From the cell containing the given text, extract its center point as (x, y) coordinate. 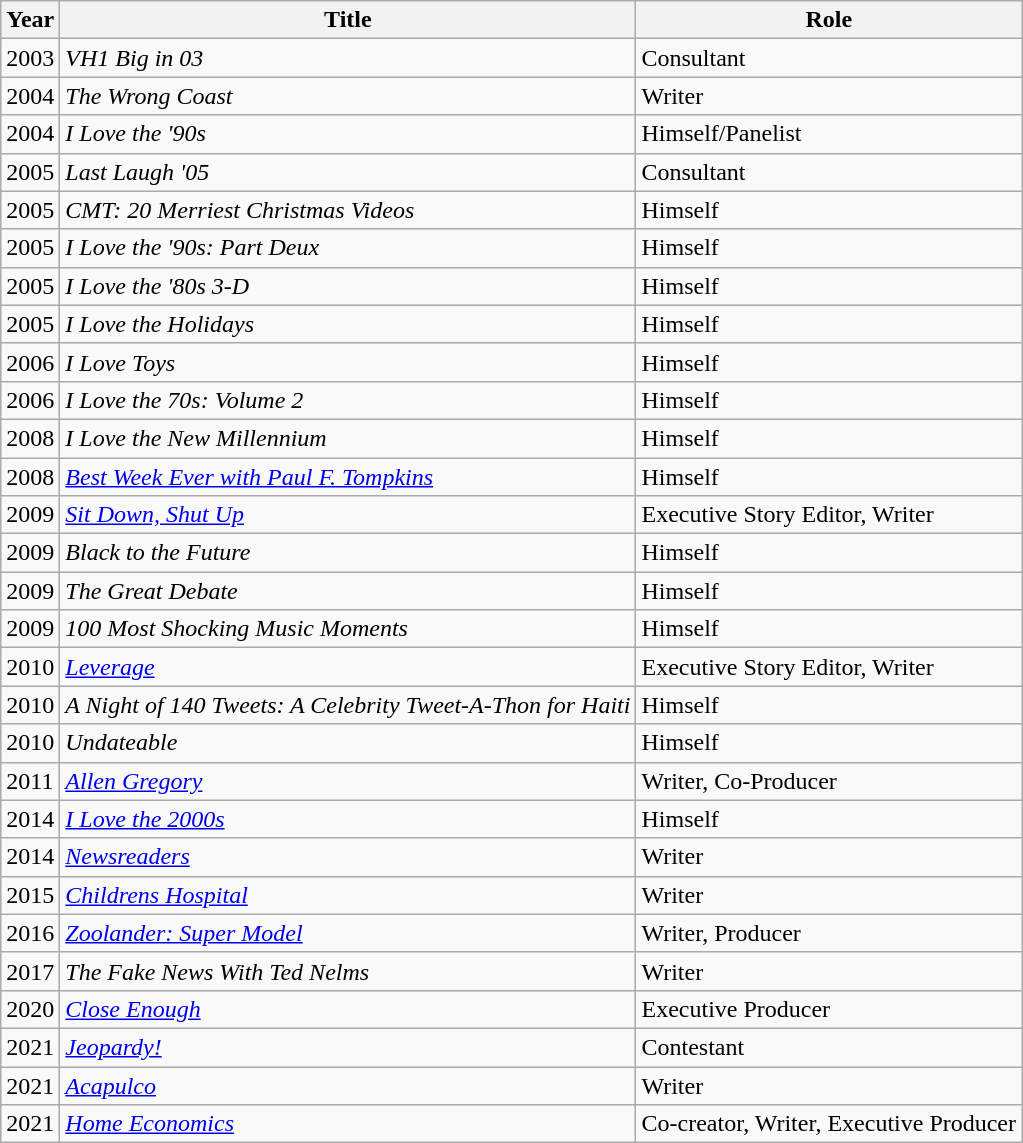
Executive Producer (829, 1009)
Writer, Producer (829, 933)
2003 (30, 58)
Contestant (829, 1047)
Home Economics (348, 1124)
100 Most Shocking Music Moments (348, 629)
2015 (30, 895)
The Fake News With Ted Nelms (348, 971)
Newsreaders (348, 857)
Sit Down, Shut Up (348, 515)
2017 (30, 971)
Black to the Future (348, 553)
Close Enough (348, 1009)
VH1 Big in 03 (348, 58)
Acapulco (348, 1085)
I Love the '90s: Part Deux (348, 248)
Role (829, 20)
Title (348, 20)
Writer, Co-Producer (829, 781)
2020 (30, 1009)
The Great Debate (348, 591)
Leverage (348, 667)
2011 (30, 781)
Last Laugh '05 (348, 172)
Allen Gregory (348, 781)
The Wrong Coast (348, 96)
A Night of 140 Tweets: A Celebrity Tweet-A-Thon for Haiti (348, 705)
Jeopardy! (348, 1047)
I Love Toys (348, 362)
Co-creator, Writer, Executive Producer (829, 1124)
Childrens Hospital (348, 895)
Year (30, 20)
I Love the '90s (348, 134)
Zoolander: Super Model (348, 933)
I Love the New Millennium (348, 438)
I Love the Holidays (348, 324)
I Love the '80s 3-D (348, 286)
I Love the 70s: Volume 2 (348, 400)
Best Week Ever with Paul F. Tompkins (348, 477)
Himself/Panelist (829, 134)
I Love the 2000s (348, 819)
CMT: 20 Merriest Christmas Videos (348, 210)
Undateable (348, 743)
2016 (30, 933)
